Detect which cell encompasses the target text, then output its [x, y] center coordinate. 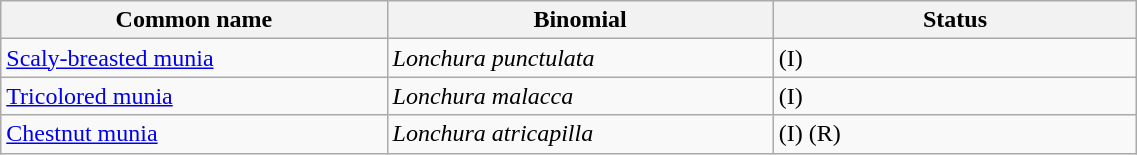
Lonchura punctulata [580, 58]
Tricolored munia [194, 96]
Status [955, 20]
Lonchura atricapilla [580, 134]
Binomial [580, 20]
Common name [194, 20]
Chestnut munia [194, 134]
Scaly-breasted munia [194, 58]
Lonchura malacca [580, 96]
(I) (R) [955, 134]
